Return the [x, y] coordinate for the center point of the cell that contains the specified text.  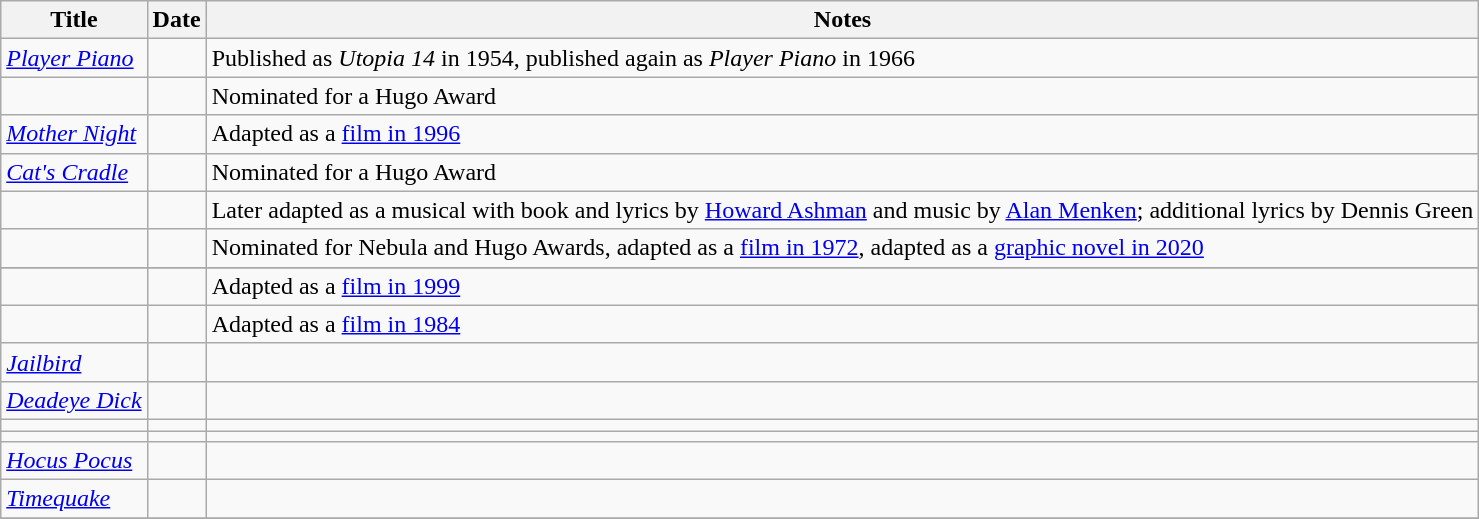
Later adapted as a musical with book and lyrics by Howard Ashman and music by Alan Menken; additional lyrics by Dennis Green [842, 210]
Mother Night [74, 134]
Title [74, 20]
Published as Utopia 14 in 1954, published again as Player Piano in 1966 [842, 58]
Nominated for Nebula and Hugo Awards, adapted as a film in 1972, adapted as a graphic novel in 2020 [842, 248]
Hocus Pocus [74, 461]
Jailbird [74, 362]
Date [176, 20]
Adapted as a film in 1996 [842, 134]
Adapted as a film in 1984 [842, 324]
Timequake [74, 499]
Deadeye Dick [74, 400]
Player Piano [74, 58]
Notes [842, 20]
Cat's Cradle [74, 172]
Adapted as a film in 1999 [842, 286]
